Capture the cell that displays the provided text and extract its [X, Y] central coordinate. 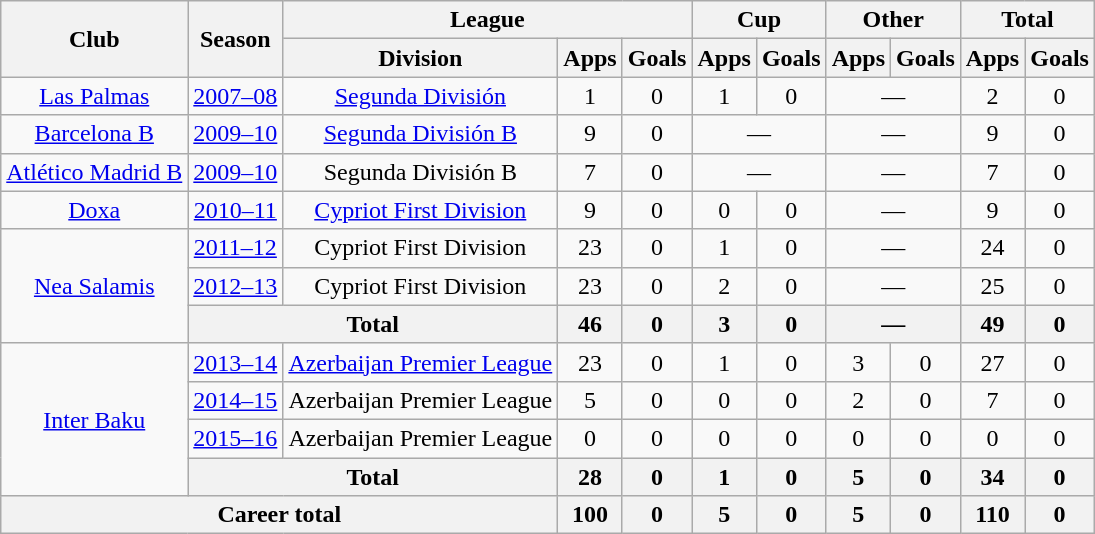
Cup [759, 20]
25 [992, 286]
Nea Salamis [94, 286]
2015–16 [236, 438]
League [488, 20]
49 [992, 324]
2012–13 [236, 286]
2007–08 [236, 96]
46 [590, 324]
24 [992, 248]
Club [94, 39]
110 [992, 515]
Inter Baku [94, 419]
Career total [280, 515]
Las Palmas [94, 96]
28 [590, 477]
27 [992, 362]
Other [893, 20]
Segunda División [420, 96]
Atlético Madrid B [94, 172]
Division [420, 58]
34 [992, 477]
2010–11 [236, 210]
2013–14 [236, 362]
Doxa [94, 210]
100 [590, 515]
Barcelona B [94, 134]
2014–15 [236, 400]
Season [236, 39]
2011–12 [236, 248]
